Return (X, Y) of the center of cell containing provided text 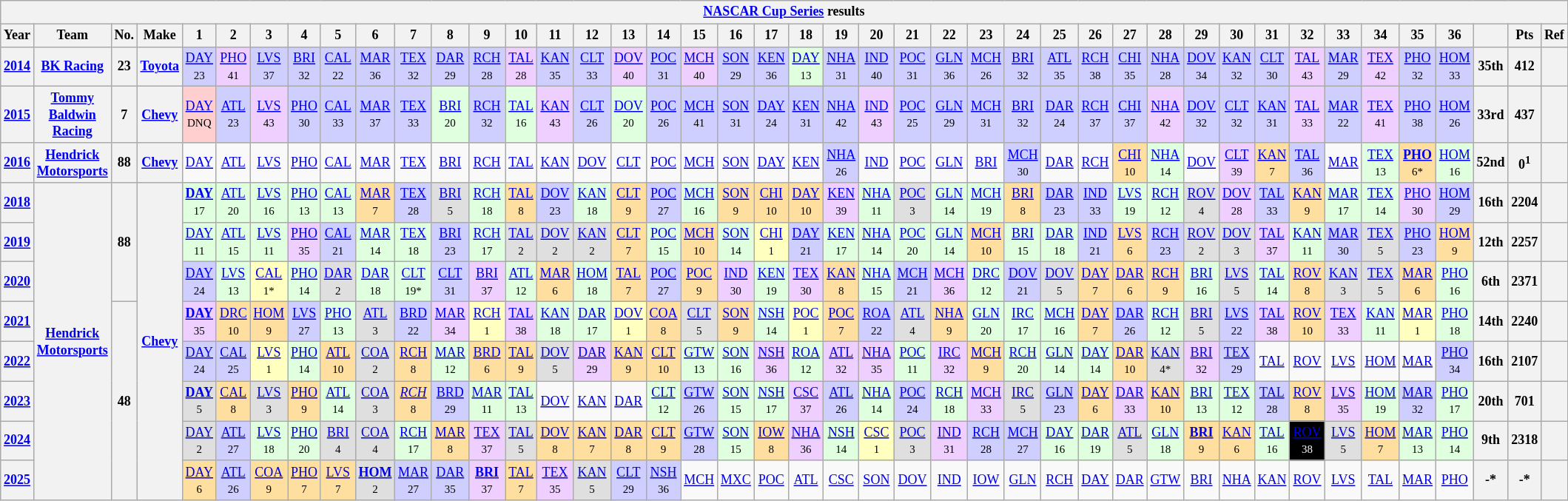
ATL35 (1060, 67)
22 (949, 36)
POC7 (841, 322)
CLT12 (663, 401)
PHO34 (1455, 361)
TAL14 (1272, 282)
MAR29 (1343, 67)
CHI37 (1129, 115)
DAY35 (199, 322)
CLT30 (1272, 67)
2024 (18, 441)
KAN2 (592, 242)
GLN20 (986, 322)
CLT19* (414, 282)
CLT33 (592, 67)
MAR17 (1343, 203)
CLT39 (1236, 163)
TEX28 (414, 203)
IND21 (1095, 242)
LVS22 (1236, 322)
DOV1 (628, 322)
HOM (1381, 361)
CHI1 (771, 242)
HOM7 (1381, 441)
CLT31 (450, 282)
PHO18 (1455, 322)
CAL33 (337, 115)
DAR23 (1060, 203)
LVS6 (1129, 242)
TEX41 (1381, 115)
3 (269, 36)
NHA35 (877, 361)
8 (450, 36)
TAL13 (521, 401)
CHI35 (1129, 67)
GTW13 (699, 361)
POC24 (912, 401)
LVS1 (269, 361)
LVS19 (1129, 203)
IND40 (877, 67)
PHO7 (305, 480)
HOM33 (1455, 67)
BRI13 (1202, 401)
HOM2 (375, 480)
18 (806, 36)
DAR24 (1060, 115)
RCH20 (1023, 361)
IRC17 (1023, 322)
TEX37 (487, 441)
BRI23 (450, 242)
RCH1 (487, 322)
KAN43 (555, 115)
PHO41 (233, 67)
IRC5 (1023, 401)
PHO35 (305, 242)
NASCAR Cup Series results (784, 12)
IND31 (949, 441)
11 (555, 36)
ATL20 (233, 203)
NHA15 (877, 282)
MCH19 (986, 203)
CSC37 (806, 401)
RCH38 (1095, 67)
30 (1236, 36)
Tommy Baldwin Racing (73, 115)
PHO6* (1418, 163)
2014 (18, 67)
2016 (18, 163)
POC25 (912, 115)
GLN29 (949, 115)
DAR17 (592, 322)
Pts (1524, 36)
DOV28 (1236, 203)
MAR22 (1343, 115)
12th (1490, 242)
DOV23 (555, 203)
12 (592, 36)
DAY10 (806, 203)
ROA12 (806, 361)
KAN8 (841, 282)
2025 (18, 480)
COA8 (663, 322)
KAN10 (1165, 401)
TAL9 (521, 361)
17 (771, 36)
LVS37 (269, 67)
RCH37 (1095, 115)
NHA26 (841, 163)
HOM16 (1455, 163)
19 (841, 36)
16 (736, 36)
ROV10 (1308, 322)
GTW28 (699, 441)
Team (73, 36)
DOV34 (1202, 67)
DAR19 (1095, 441)
BRI4 (337, 441)
LVS11 (269, 242)
MAR13 (1418, 441)
DOV40 (628, 67)
Make (160, 36)
NHA36 (806, 441)
20 (877, 36)
LVS13 (233, 282)
GLN18 (1165, 441)
ATL4 (912, 322)
KEN17 (841, 242)
52nd (1490, 163)
ATL14 (337, 401)
2371 (1524, 282)
MAR12 (450, 361)
ATL5 (1129, 441)
DAR8 (628, 441)
DAY14 (1095, 361)
MAR37 (375, 115)
LVS35 (1343, 401)
21 (912, 36)
DOV3 (1236, 242)
2 (233, 36)
DAY13 (806, 67)
MCH36 (949, 282)
MCH40 (699, 67)
TEX35 (555, 480)
CLT7 (628, 242)
2023 (18, 401)
2019 (18, 242)
MAR36 (375, 67)
DOV2 (555, 242)
PHO16 (1455, 282)
DAY11 (199, 242)
DOV21 (1023, 282)
DOV8 (555, 441)
Ref (1555, 36)
ATL32 (841, 361)
TEX14 (1381, 203)
BRI16 (1202, 282)
KAN35 (555, 67)
5 (337, 36)
33rd (1490, 115)
MCH9 (986, 361)
POC15 (663, 242)
TEX30 (806, 282)
BRD29 (450, 401)
KEN36 (771, 67)
2257 (1524, 242)
ROV38 (1308, 441)
15 (699, 36)
2240 (1524, 322)
POC9 (699, 282)
2018 (18, 203)
ROA22 (877, 322)
DAY5 (199, 401)
SON14 (736, 242)
DAR6 (1129, 282)
CSC (841, 480)
MAR8 (450, 441)
POC20 (912, 242)
MAR7 (375, 203)
RCH9 (1165, 282)
MAR32 (1418, 401)
IND43 (877, 115)
CSC1 (877, 441)
COA3 (375, 401)
CLT10 (663, 361)
CAL1* (269, 282)
IND33 (1095, 203)
BRI20 (450, 115)
ATL23 (233, 115)
20th (1490, 401)
DRC12 (986, 282)
IOW (986, 480)
14 (663, 36)
CAL (337, 163)
IRC32 (949, 361)
35th (1490, 67)
Toyota (160, 67)
KAN5 (592, 480)
Year (18, 36)
48 (124, 401)
KAN32 (1236, 67)
2021 (18, 322)
ROV2 (1202, 242)
DAR35 (450, 480)
RCH23 (1165, 242)
33 (1343, 36)
COA4 (375, 441)
LVS7 (337, 480)
ATL15 (233, 242)
9th (1490, 441)
HOM26 (1455, 115)
LVS27 (305, 322)
KEN31 (806, 115)
HOM19 (1381, 401)
SON29 (736, 67)
DAR26 (1129, 322)
COA9 (269, 480)
701 (1524, 401)
GTW26 (699, 401)
27 (1129, 36)
MAR27 (414, 480)
DAY2 (199, 441)
ATL12 (521, 282)
35 (1418, 36)
MCH27 (1023, 441)
CAL22 (337, 67)
POC26 (663, 115)
DAY23 (199, 67)
NHA28 (1165, 67)
LVS43 (269, 115)
2204 (1524, 203)
DAR10 (1129, 361)
TAL37 (1272, 242)
DOV20 (628, 115)
PHO20 (305, 441)
2022 (18, 361)
TAL43 (1308, 67)
KAN6 (1236, 441)
DOV32 (1202, 115)
1 (199, 36)
412 (1524, 67)
KEN (806, 163)
SON31 (736, 115)
PHO32 (1418, 67)
BRI8 (1023, 203)
6th (1490, 282)
MAR1 (1418, 322)
13 (628, 36)
36 (1455, 36)
TEX32 (414, 67)
No. (124, 36)
NHA (1236, 480)
MXC (736, 480)
RCH32 (487, 115)
MCH30 (1023, 163)
KEN39 (841, 203)
CAL25 (233, 361)
32 (1308, 36)
LVS3 (269, 401)
KEN19 (771, 282)
14th (1490, 322)
CAL13 (337, 203)
29 (1202, 36)
TAL2 (521, 242)
KAN31 (1272, 115)
CLT (628, 163)
IOW8 (771, 441)
24 (1023, 36)
COA2 (375, 361)
MCH21 (912, 282)
DAY17 (199, 203)
28 (1165, 36)
TEX18 (414, 242)
BRD6 (487, 361)
GTW (1165, 480)
01 (1524, 163)
TAL8 (521, 203)
MAR34 (450, 322)
25 (1060, 36)
PHO38 (1418, 115)
ATL3 (375, 322)
LVS16 (269, 203)
DAYDNQ (199, 115)
CLT29 (628, 480)
BRI9 (1202, 441)
9 (487, 36)
10 (521, 36)
MAR11 (487, 401)
2015 (18, 115)
PHO23 (1418, 242)
DAY16 (1060, 441)
CLT5 (699, 322)
SON16 (736, 361)
2318 (1524, 441)
DAY21 (806, 242)
HOM18 (592, 282)
BRD22 (414, 322)
6 (375, 36)
4 (305, 36)
ATL27 (233, 441)
BRI15 (1023, 242)
PHO17 (1455, 401)
POC1 (806, 322)
TEX (414, 163)
KAN4* (1165, 361)
NHA31 (841, 67)
CAL8 (233, 401)
GLN36 (949, 67)
MAR30 (1343, 242)
MCH31 (986, 115)
PHO9 (305, 401)
DRC10 (233, 322)
34 (1381, 36)
IND30 (736, 282)
KAN3 (1343, 282)
DAR2 (337, 282)
POC11 (912, 361)
26 (1095, 36)
2020 (18, 282)
2107 (1524, 361)
TEX12 (1236, 401)
NHA11 (877, 203)
DAR33 (1129, 401)
TEX13 (1381, 163)
BK Racing (73, 67)
TEX29 (1236, 361)
GLN23 (1060, 401)
437 (1524, 115)
HOM29 (1455, 203)
ATL10 (337, 361)
MCH33 (986, 401)
TAL36 (1308, 163)
ROV4 (1202, 203)
CLT26 (592, 115)
TAL5 (521, 441)
MAR14 (375, 242)
MCH26 (986, 67)
MCH41 (699, 115)
NHA9 (949, 322)
LVS18 (269, 441)
31 (1272, 36)
NSH17 (771, 401)
CLT32 (1236, 115)
CAL21 (337, 242)
TEX42 (1381, 67)
